Capture the cell that displays the provided text and extract its (x, y) central coordinate. 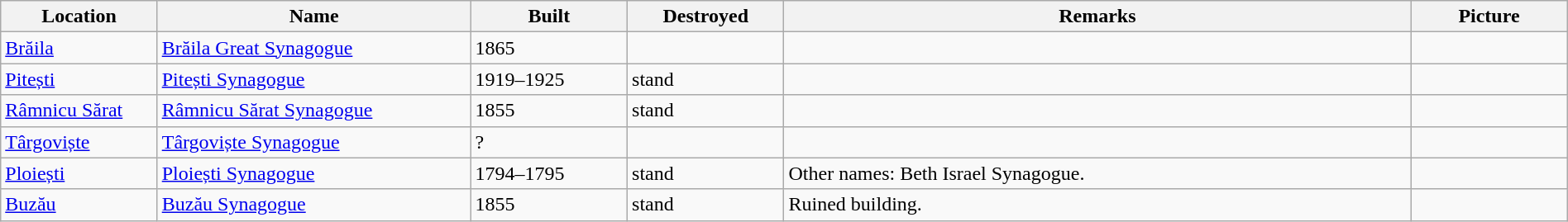
1865 (549, 48)
Built (549, 17)
Ruined building. (1097, 205)
Name (314, 17)
Location (79, 17)
Pitești (79, 79)
Râmnicu Sărat (79, 111)
Other names: Beth Israel Synagogue. (1097, 173)
Pitești Synagogue (314, 79)
Picture (1489, 17)
Buzău Synagogue (314, 205)
1794–1795 (549, 173)
1919–1925 (549, 79)
Destroyed (706, 17)
Brăila (79, 48)
Ploiești Synagogue (314, 173)
Brăila Great Synagogue (314, 48)
Remarks (1097, 17)
Ploiești (79, 173)
Târgoviște Synagogue (314, 142)
Buzău (79, 205)
Râmnicu Sărat Synagogue (314, 111)
Târgoviște (79, 142)
? (549, 142)
